Return (X, Y) of the center of cell containing provided text 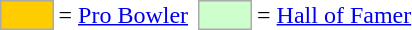
= Pro Bowler (124, 15)
